Search for the cell housing the specified text and yield its [X, Y] center coordinate. 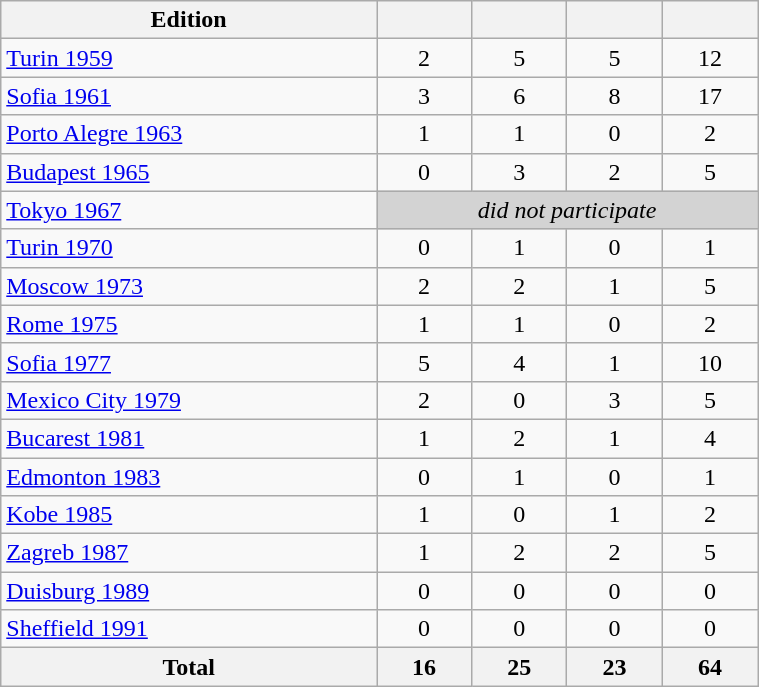
Sofia 1977 [189, 362]
12 [710, 58]
Budapest 1965 [189, 172]
10 [710, 362]
Turin 1959 [189, 58]
Edition [189, 20]
Sheffield 1991 [189, 629]
8 [614, 96]
Zagreb 1987 [189, 553]
Moscow 1973 [189, 286]
16 [424, 667]
Tokyo 1967 [189, 210]
did not participate [566, 210]
Porto Alegre 1963 [189, 134]
Total [189, 667]
Duisburg 1989 [189, 591]
Kobe 1985 [189, 515]
Bucarest 1981 [189, 438]
Sofia 1961 [189, 96]
17 [710, 96]
Turin 1970 [189, 248]
23 [614, 667]
Edmonton 1983 [189, 477]
Mexico City 1979 [189, 400]
6 [520, 96]
64 [710, 667]
Rome 1975 [189, 324]
25 [520, 667]
